Identify which cell holds the provided text, then report its [X, Y] central coordinate. 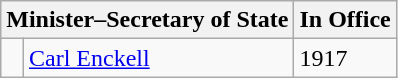
In Office [345, 20]
1917 [345, 58]
Minister–Secretary of State [148, 20]
Carl Enckell [158, 58]
